Find where the given text appears and provide that cell's center as [x, y] coordinate. 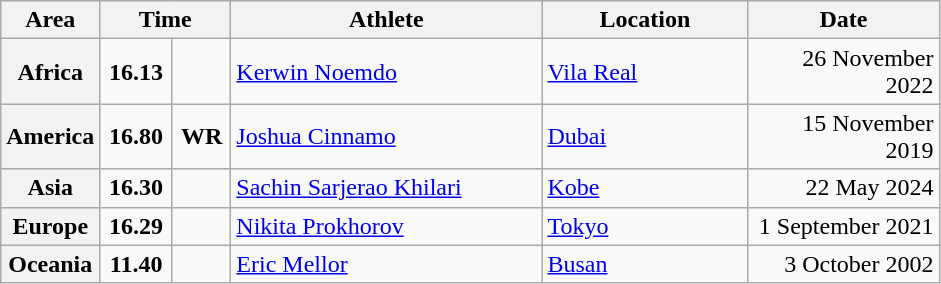
Sachin Sarjerao Khilari [386, 188]
Kobe [645, 188]
WR [201, 136]
Joshua Cinnamo [386, 136]
Nikita Prokhorov [386, 226]
Oceania [50, 264]
22 May 2024 [844, 188]
Time [166, 20]
Tokyo [645, 226]
16.13 [136, 72]
America [50, 136]
Africa [50, 72]
16.29 [136, 226]
Dubai [645, 136]
Area [50, 20]
16.30 [136, 188]
Kerwin Noemdo [386, 72]
26 November 2022 [844, 72]
Busan [645, 264]
1 September 2021 [844, 226]
15 November 2019 [844, 136]
Eric Mellor [386, 264]
3 October 2002 [844, 264]
16.80 [136, 136]
Athlete [386, 20]
Asia [50, 188]
Date [844, 20]
Location [645, 20]
11.40 [136, 264]
Europe [50, 226]
Vila Real [645, 72]
